Locate the cell with the specified text and output its (x, y) center coordinate. 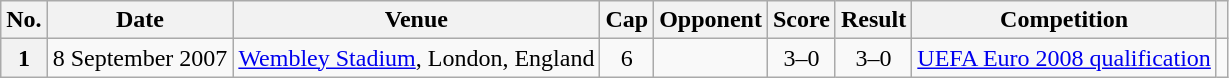
8 September 2007 (140, 58)
Competition (1064, 20)
Wembley Stadium, London, England (416, 58)
Date (140, 20)
Venue (416, 20)
No. (24, 20)
6 (627, 58)
Opponent (711, 20)
Cap (627, 20)
UEFA Euro 2008 qualification (1064, 58)
1 (24, 58)
Score (801, 20)
Result (873, 20)
